From the cell containing the given text, extract its center point as (x, y) coordinate. 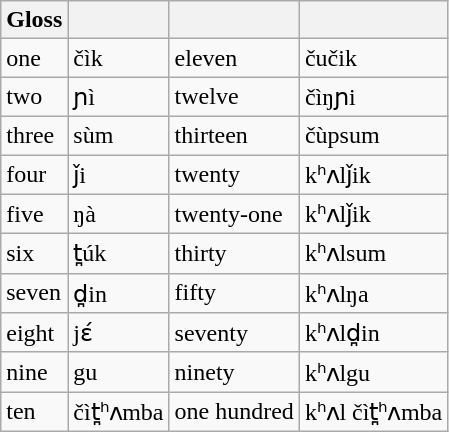
eleven (234, 58)
ɲì (118, 97)
seven (34, 293)
čùpsum (373, 135)
sùm (118, 135)
kʰʌlsum (373, 254)
twelve (234, 97)
čìk (118, 58)
one hundred (234, 412)
fifty (234, 293)
kʰʌld̪in (373, 333)
ninety (234, 372)
one (34, 58)
jɛ́ (118, 333)
ǰi (118, 174)
čìŋɲi (373, 97)
t̪úk (118, 254)
six (34, 254)
gu (118, 372)
ten (34, 412)
seventy (234, 333)
ŋà (118, 214)
twenty-one (234, 214)
five (34, 214)
kʰʌlŋa (373, 293)
twenty (234, 174)
Gloss (34, 20)
d̪in (118, 293)
čučik (373, 58)
thirty (234, 254)
kʰʌlgu (373, 372)
two (34, 97)
four (34, 174)
čìt̪ʰʌmba (118, 412)
nine (34, 372)
three (34, 135)
eight (34, 333)
thirteen (234, 135)
kʰʌl čìt̪ʰʌmba (373, 412)
